Return the [x, y] coordinate for the center point of the cell that contains the specified text.  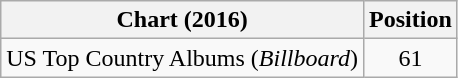
US Top Country Albums (Billboard) [182, 58]
Position [411, 20]
61 [411, 58]
Chart (2016) [182, 20]
